For the text-containing cell, return its midpoint in [x, y] coordinate format. 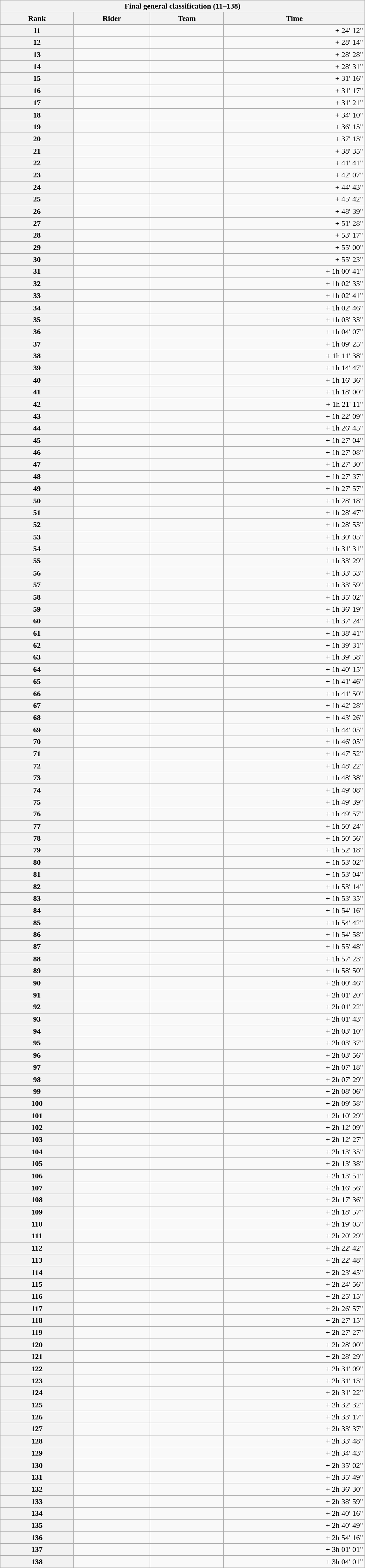
+ 2h 33' 17" [294, 1417]
34 [37, 308]
+ 1h 54' 58" [294, 935]
98 [37, 1079]
21 [37, 151]
+ 3h 04' 01" [294, 1562]
+ 2h 31' 09" [294, 1369]
56 [37, 573]
+ 1h 00' 41" [294, 271]
26 [37, 211]
+ 1h 04' 07" [294, 332]
67 [37, 705]
90 [37, 983]
+ 1h 54' 16" [294, 910]
+ 1h 28' 18" [294, 500]
+ 2h 34' 43" [294, 1453]
+ 31' 16" [294, 79]
135 [37, 1526]
138 [37, 1562]
+ 2h 33' 48" [294, 1441]
+ 1h 41' 46" [294, 681]
+ 2h 19' 05" [294, 1224]
+ 1h 33' 53" [294, 573]
117 [37, 1309]
+ 1h 09' 25" [294, 344]
+ 28' 14" [294, 42]
104 [37, 1152]
+ 1h 46' 05" [294, 742]
+ 1h 35' 02" [294, 597]
+ 31' 21" [294, 103]
132 [37, 1489]
46 [37, 452]
+ 41' 41" [294, 163]
84 [37, 910]
Team [187, 18]
+ 2h 35' 49" [294, 1477]
+ 51' 28" [294, 223]
101 [37, 1115]
100 [37, 1103]
36 [37, 332]
+ 1h 02' 41" [294, 296]
+ 1h 02' 46" [294, 308]
+ 1h 27' 08" [294, 452]
70 [37, 742]
119 [37, 1333]
75 [37, 802]
89 [37, 971]
+ 1h 11' 38" [294, 356]
+ 1h 31' 31" [294, 549]
+ 2h 08' 06" [294, 1091]
51 [37, 513]
+ 1h 58' 50" [294, 971]
+ 1h 44' 05" [294, 730]
74 [37, 790]
13 [37, 54]
54 [37, 549]
42 [37, 404]
120 [37, 1345]
+ 2h 07' 29" [294, 1079]
+ 2h 40' 16" [294, 1514]
+ 2h 22' 48" [294, 1260]
+ 55' 00" [294, 247]
12 [37, 42]
+ 1h 28' 47" [294, 513]
31 [37, 271]
+ 2h 28' 00" [294, 1345]
123 [37, 1381]
122 [37, 1369]
+ 1h 39' 31" [294, 645]
71 [37, 754]
131 [37, 1477]
+ 1h 21' 11" [294, 404]
+ 1h 53' 04" [294, 874]
+ 1h 27' 57" [294, 488]
+ 1h 39' 58" [294, 657]
+ 1h 50' 56" [294, 838]
+ 2h 35' 02" [294, 1465]
103 [37, 1140]
124 [37, 1393]
58 [37, 597]
+ 2h 31' 13" [294, 1381]
+ 1h 49' 57" [294, 814]
72 [37, 766]
48 [37, 476]
+ 2h 07' 18" [294, 1067]
+ 2h 17' 36" [294, 1200]
40 [37, 380]
+ 2h 01' 22" [294, 1007]
128 [37, 1441]
+ 1h 54' 42" [294, 923]
+ 2h 03' 10" [294, 1031]
+ 1h 48' 22" [294, 766]
53 [37, 537]
19 [37, 127]
+ 2h 26' 57" [294, 1309]
59 [37, 609]
+ 1h 26' 45" [294, 428]
76 [37, 814]
28 [37, 235]
+ 1h 30' 05" [294, 537]
69 [37, 730]
+ 53' 17" [294, 235]
66 [37, 693]
+ 2h 16' 56" [294, 1188]
+ 2h 32' 32" [294, 1405]
+ 1h 55' 48" [294, 947]
+ 31' 17" [294, 91]
134 [37, 1514]
83 [37, 898]
+ 2h 27' 27" [294, 1333]
102 [37, 1128]
130 [37, 1465]
+ 2h 10' 29" [294, 1115]
+ 2h 23' 45" [294, 1272]
64 [37, 669]
114 [37, 1272]
79 [37, 850]
+ 1h 33' 29" [294, 561]
115 [37, 1284]
+ 2h 03' 37" [294, 1043]
16 [37, 91]
99 [37, 1091]
+ 2h 12' 27" [294, 1140]
107 [37, 1188]
+ 2h 33' 37" [294, 1429]
126 [37, 1417]
133 [37, 1501]
+ 1h 49' 08" [294, 790]
92 [37, 1007]
+ 2h 40' 49" [294, 1526]
23 [37, 175]
+ 1h 36' 19" [294, 609]
+ 2h 22' 42" [294, 1248]
136 [37, 1538]
Rank [37, 18]
39 [37, 368]
+ 1h 47' 52" [294, 754]
+ 1h 27' 37" [294, 476]
+ 2h 09' 58" [294, 1103]
+ 1h 57' 23" [294, 959]
+ 45' 42" [294, 199]
Rider [112, 18]
88 [37, 959]
+ 36' 15" [294, 127]
25 [37, 199]
+ 2h 24' 56" [294, 1284]
+ 3h 01' 01" [294, 1550]
38 [37, 356]
95 [37, 1043]
15 [37, 79]
+ 1h 53' 14" [294, 886]
113 [37, 1260]
+ 2h 13' 38" [294, 1164]
+ 1h 22' 09" [294, 416]
+ 28' 28" [294, 54]
137 [37, 1550]
+ 1h 43' 26" [294, 717]
125 [37, 1405]
47 [37, 464]
+ 2h 25' 15" [294, 1296]
129 [37, 1453]
86 [37, 935]
+ 2h 13' 51" [294, 1176]
65 [37, 681]
+ 1h 03' 33" [294, 320]
+ 1h 38' 41" [294, 633]
+ 1h 18' 00" [294, 392]
+ 37' 13" [294, 139]
20 [37, 139]
43 [37, 416]
44 [37, 428]
11 [37, 30]
+ 1h 41' 50" [294, 693]
111 [37, 1236]
49 [37, 488]
+ 38' 35" [294, 151]
121 [37, 1357]
57 [37, 585]
+ 42' 07" [294, 175]
+ 1h 49' 39" [294, 802]
108 [37, 1200]
87 [37, 947]
+ 2h 28' 29" [294, 1357]
37 [37, 344]
+ 1h 53' 35" [294, 898]
62 [37, 645]
45 [37, 440]
+ 48' 39" [294, 211]
+ 1h 48' 38" [294, 778]
Time [294, 18]
+ 34' 10" [294, 115]
+ 1h 52' 18" [294, 850]
29 [37, 247]
+ 2h 01' 20" [294, 995]
97 [37, 1067]
60 [37, 621]
+ 2h 03' 56" [294, 1055]
+ 1h 42' 28" [294, 705]
+ 1h 28' 53" [294, 525]
+ 2h 27' 15" [294, 1321]
18 [37, 115]
+ 2h 38' 59" [294, 1501]
+ 55' 23" [294, 259]
+ 2h 00' 46" [294, 983]
30 [37, 259]
110 [37, 1224]
24 [37, 187]
+ 24' 12" [294, 30]
22 [37, 163]
77 [37, 826]
+ 2h 36' 30" [294, 1489]
109 [37, 1212]
17 [37, 103]
+ 2h 01' 43" [294, 1019]
+ 44' 43" [294, 187]
35 [37, 320]
93 [37, 1019]
14 [37, 67]
33 [37, 296]
+ 1h 02' 33" [294, 284]
+ 2h 13' 35" [294, 1152]
+ 1h 27' 30" [294, 464]
105 [37, 1164]
+ 1h 14' 47" [294, 368]
73 [37, 778]
+ 2h 20' 29" [294, 1236]
106 [37, 1176]
127 [37, 1429]
112 [37, 1248]
50 [37, 500]
+ 2h 31' 22" [294, 1393]
+ 1h 50' 24" [294, 826]
+ 2h 12' 09" [294, 1128]
41 [37, 392]
91 [37, 995]
Final general classification (11–138) [182, 6]
27 [37, 223]
+ 1h 53' 02" [294, 862]
116 [37, 1296]
82 [37, 886]
85 [37, 923]
68 [37, 717]
+ 28' 31" [294, 67]
81 [37, 874]
+ 1h 40' 15" [294, 669]
+ 2h 18' 57" [294, 1212]
63 [37, 657]
52 [37, 525]
61 [37, 633]
+ 2h 54' 16" [294, 1538]
+ 1h 27' 04" [294, 440]
32 [37, 284]
+ 1h 33' 59" [294, 585]
+ 1h 37' 24" [294, 621]
80 [37, 862]
78 [37, 838]
+ 1h 16' 36" [294, 380]
118 [37, 1321]
55 [37, 561]
96 [37, 1055]
94 [37, 1031]
